Provide the [X, Y] coordinate of the cell's center where the given text is located.  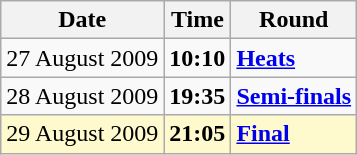
Heats [294, 58]
21:05 [198, 134]
10:10 [198, 58]
28 August 2009 [82, 96]
Final [294, 134]
Time [198, 20]
Round [294, 20]
Semi-finals [294, 96]
19:35 [198, 96]
27 August 2009 [82, 58]
29 August 2009 [82, 134]
Date [82, 20]
